Search for the cell housing the specified text and yield its [X, Y] center coordinate. 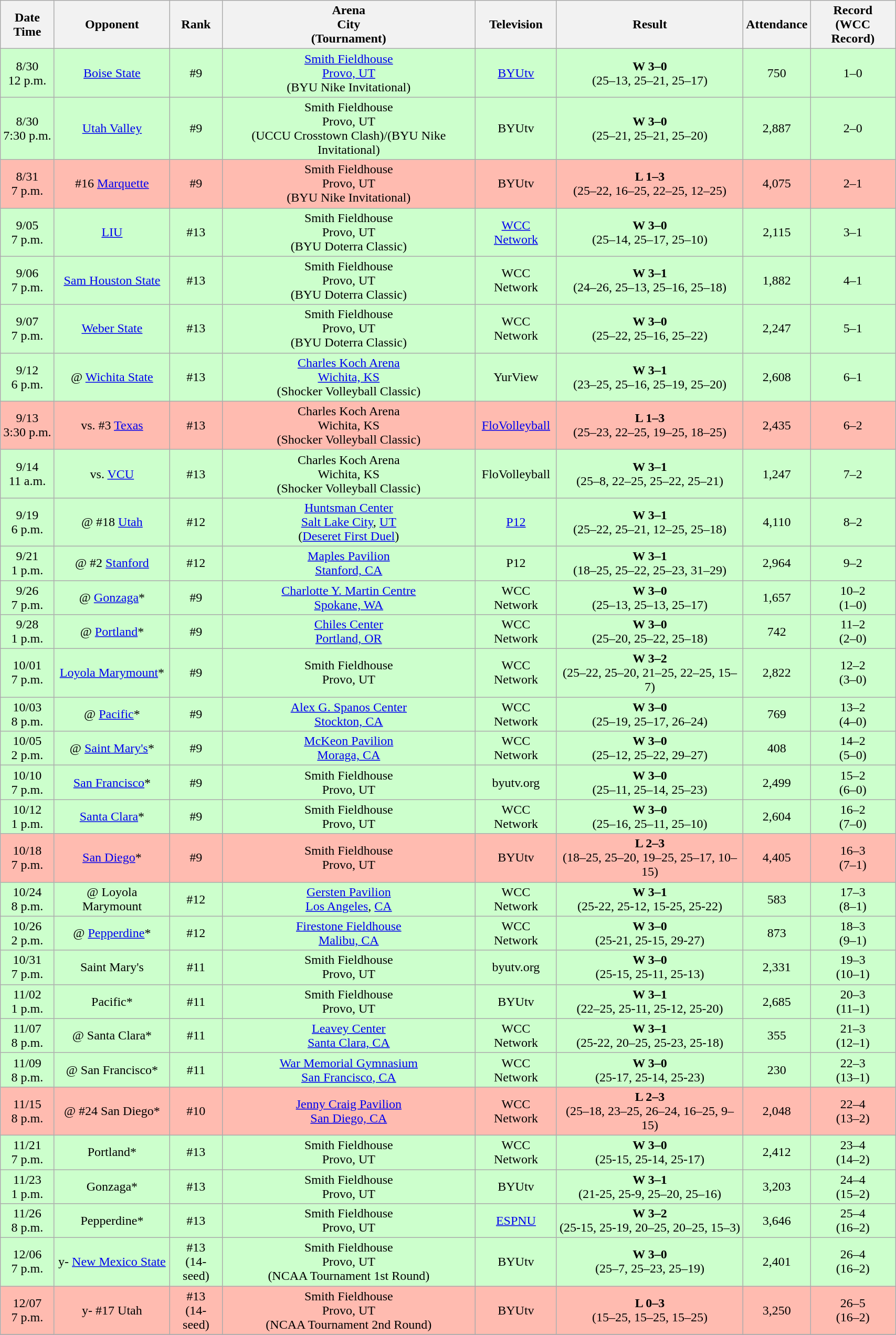
8/3012 p.m. [27, 73]
Opponent [112, 25]
10/121 p.m. [27, 817]
9/067 p.m. [27, 280]
Firestone FieldhouseMalibu, CA [349, 933]
y- #17 Utah [112, 1310]
L 2–3(25–18, 23–25, 26–24, 16–25, 9–15) [650, 1111]
9/126 p.m. [27, 377]
24–4(15–2) [853, 1186]
9/281 p.m. [27, 632]
@ Pepperdine* [112, 933]
Smith FieldhouseProvo, UT(NCAA Tournament 2nd Round) [349, 1310]
10/187 p.m. [27, 858]
11/078 p.m. [27, 1035]
W 3–1(25-22, 20–25, 25-23, 25-18) [650, 1035]
9/133:30 p.m. [27, 425]
3–1 [853, 232]
10/317 p.m. [27, 967]
W 3–1(25–22, 25–21, 12–25, 25–18) [650, 522]
W 3–0(25–21, 25–21, 25–20) [650, 128]
230 [777, 1070]
Smith FieldhouseProvo, UT(UCCU Crosstown Clash)/(BYU Nike Invitational) [349, 128]
2,048 [777, 1111]
W 3–0(25–12, 25–22, 29–27) [650, 749]
750 [777, 73]
12–2(3–0) [853, 673]
742 [777, 632]
16–2(7–0) [853, 817]
Leavey CenterSanta Clara, CA [349, 1035]
W 3–0(25–19, 25–17, 26–24) [650, 714]
11/158 p.m. [27, 1111]
12/067 p.m. [27, 1262]
2,115 [777, 232]
1,657 [777, 597]
408 [777, 749]
W 3–2(25-15, 25-19, 20–25, 20–25, 15–3) [650, 1221]
W 3–0(25–22, 25–16, 25–22) [650, 329]
Utah Valley [112, 128]
873 [777, 933]
W 3–1(25–8, 22–25, 25–22, 25–21) [650, 474]
@ Wichita State [112, 377]
4,075 [777, 184]
W 3–0(25–13, 25–21, 25–17) [650, 73]
W 3–0(25-21, 25-15, 29-27) [650, 933]
War Memorial GymnasiumSan Francisco, CA [349, 1070]
2,331 [777, 967]
2–0 [853, 128]
9/077 p.m. [27, 329]
vs. VCU [112, 474]
355 [777, 1035]
W 3–1(24–26, 25–13, 25–16, 25–18) [650, 280]
Portland* [112, 1152]
W 3–1(18–25, 25–22, 25–23, 31–29) [650, 563]
6–2 [853, 425]
@ Loyola Marymount [112, 899]
ESPNU [516, 1221]
Pacific* [112, 1002]
W 3–1(25-22, 25-12, 15-25, 25-22) [650, 899]
26–5(16–2) [853, 1310]
4–1 [853, 280]
Pepperdine* [112, 1221]
1,882 [777, 280]
17–3(8–1) [853, 899]
769 [777, 714]
Chiles CenterPortland, OR [349, 632]
L 0–3(15–25, 15–25, 15–25) [650, 1310]
Huntsman CenterSalt Lake City, UT(Deseret First Duel) [349, 522]
Result [650, 25]
@ #24 San Diego* [112, 1111]
583 [777, 899]
@ Saint Mary's* [112, 749]
8/317 p.m. [27, 184]
9/267 p.m. [27, 597]
Jenny Craig PavilionSan Diego, CA [349, 1111]
@ Pacific* [112, 714]
10/262 p.m. [27, 933]
Loyola Marymount* [112, 673]
7–2 [853, 474]
#10 [196, 1111]
10–2(1–0) [853, 597]
#16 Marquette [112, 184]
2,604 [777, 817]
YurView [516, 377]
2,435 [777, 425]
Record(WCC Record) [853, 25]
W 3–0(25–16, 25–11, 25–10) [650, 817]
8/307:30 p.m. [27, 128]
W 3–0(25-17, 25-14, 25-23) [650, 1070]
Gersten PavilionLos Angeles, CA [349, 899]
San Francisco* [112, 782]
11–2(2–0) [853, 632]
W 3–1(22–25, 25-11, 25-12, 25-20) [650, 1002]
@ Santa Clara* [112, 1035]
2,608 [777, 377]
McKeon PavilionMoraga, CA [349, 749]
10/052 p.m. [27, 749]
11/231 p.m. [27, 1186]
1–0 [853, 73]
L 1–3(25–23, 22–25, 19–25, 18–25) [650, 425]
10/038 p.m. [27, 714]
DateTime [27, 25]
vs. #3 Texas [112, 425]
2,401 [777, 1262]
4,110 [777, 522]
W 3–1(23–25, 25–16, 25–19, 25–20) [650, 377]
9/057 p.m. [27, 232]
2,964 [777, 563]
20–3(11–1) [853, 1002]
W 3–0(25–7, 25–23, 25–19) [650, 1262]
@ San Francisco* [112, 1070]
3,203 [777, 1186]
14–2(5–0) [853, 749]
2,685 [777, 1002]
Television [516, 25]
2,247 [777, 329]
25–4(16–2) [853, 1221]
15–2(6–0) [853, 782]
9/1411 a.m. [27, 474]
Charlotte Y. Martin CentreSpokane, WA [349, 597]
@ #2 Stanford [112, 563]
12/077 p.m. [27, 1310]
9/196 p.m. [27, 522]
11/268 p.m. [27, 1221]
ArenaCity(Tournament) [349, 25]
10/017 p.m. [27, 673]
8–2 [853, 522]
13–2(4–0) [853, 714]
Rank [196, 25]
4,405 [777, 858]
Boise State [112, 73]
3,646 [777, 1221]
San Diego* [112, 858]
Attendance [777, 25]
22–4(13–2) [853, 1111]
2,499 [777, 782]
10/248 p.m. [27, 899]
W 3–0(25-15, 25-14, 25-17) [650, 1152]
Maples PavilionStanford, CA [349, 563]
2,887 [777, 128]
1,247 [777, 474]
21–3(12–1) [853, 1035]
Gonzaga* [112, 1186]
2,412 [777, 1152]
W 3–2(25–22, 25–20, 21–25, 22–25, 15–7) [650, 673]
18–3(9–1) [853, 933]
y- New Mexico State [112, 1262]
23–4(14–2) [853, 1152]
W 3–0(25–13, 25–13, 25–17) [650, 597]
26–4(16–2) [853, 1262]
2,822 [777, 673]
11/098 p.m. [27, 1070]
@ Portland* [112, 632]
22–3(13–1) [853, 1070]
L 2–3(18–25, 25–20, 19–25, 25–17, 10–15) [650, 858]
10/107 p.m. [27, 782]
19–3(10–1) [853, 967]
11/217 p.m. [27, 1152]
L 1–3(25–22, 16–25, 22–25, 12–25) [650, 184]
11/021 p.m. [27, 1002]
Smith FieldhouseProvo, UT(NCAA Tournament 1st Round) [349, 1262]
6–1 [853, 377]
W 3–1(21-25, 25-9, 25–20, 25–16) [650, 1186]
3,250 [777, 1310]
Weber State [112, 329]
Alex G. Spanos CenterStockton, CA [349, 714]
9–2 [853, 563]
@ #18 Utah [112, 522]
W 3–0(25–20, 25–22, 25–18) [650, 632]
W 3–0(25–11, 25–14, 25–23) [650, 782]
2–1 [853, 184]
LIU [112, 232]
Saint Mary's [112, 967]
Sam Houston State [112, 280]
9/211 p.m. [27, 563]
W 3–0(25–14, 25–17, 25–10) [650, 232]
16–3(7–1) [853, 858]
@ Gonzaga* [112, 597]
W 3–0(25-15, 25-11, 25-13) [650, 967]
5–1 [853, 329]
Santa Clara* [112, 817]
